Capture the cell that displays the provided text and extract its [X, Y] central coordinate. 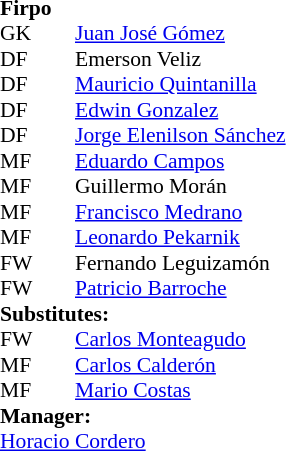
Mauricio Quintanilla [180, 85]
Carlos Monteagudo [180, 339]
Carlos Calderón [180, 365]
Guillermo Morán [180, 187]
Francisco Medrano [180, 212]
Fernando Leguizamón [180, 263]
Edwin Gonzalez [180, 110]
Jorge Elenilson Sánchez [180, 135]
Manager: [143, 416]
GK [19, 33]
Patricio Barroche [180, 289]
Substitutes: [143, 314]
Emerson Veliz [180, 59]
Leonardo Pekarnik [180, 237]
Mario Costas [180, 391]
Juan José Gómez [180, 33]
Eduardo Campos [180, 161]
